Search for the cell housing the specified text and yield its (x, y) center coordinate. 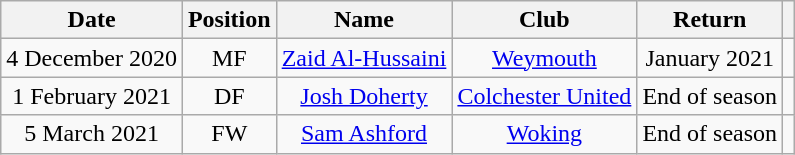
January 2021 (710, 58)
Josh Doherty (364, 96)
Woking (544, 134)
5 March 2021 (92, 134)
Club (544, 20)
Sam Ashford (364, 134)
Zaid Al-Hussaini (364, 58)
1 February 2021 (92, 96)
FW (229, 134)
Return (710, 20)
Weymouth (544, 58)
MF (229, 58)
Date (92, 20)
DF (229, 96)
Name (364, 20)
Colchester United (544, 96)
Position (229, 20)
4 December 2020 (92, 58)
